Search for the cell housing the specified text and yield its [x, y] center coordinate. 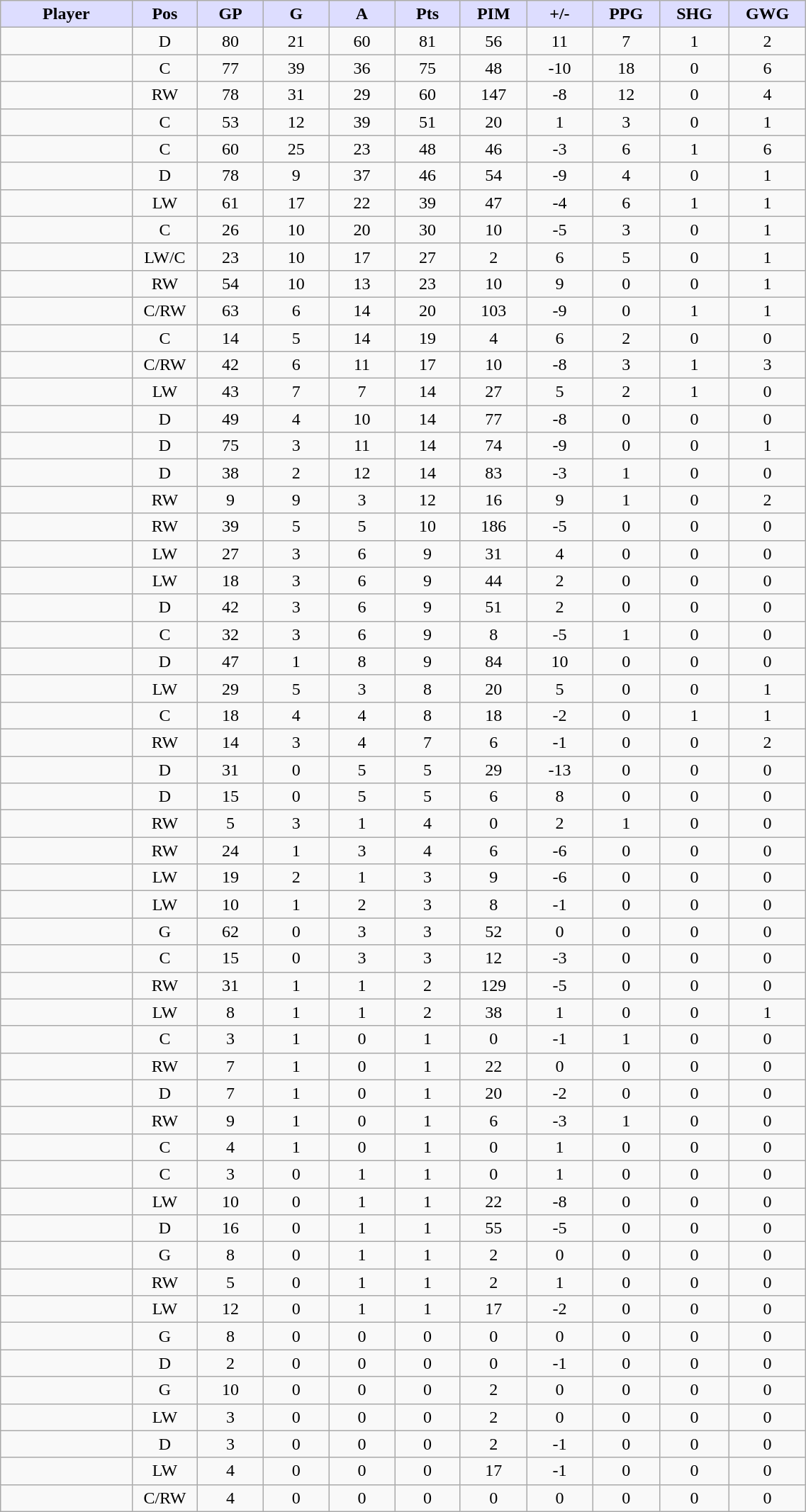
-10 [560, 68]
PPG [627, 14]
21 [296, 41]
53 [231, 122]
SHG [695, 14]
61 [231, 203]
-13 [560, 769]
24 [231, 851]
80 [231, 41]
25 [296, 149]
44 [493, 581]
GWG [767, 14]
83 [493, 473]
147 [493, 95]
49 [231, 419]
+/- [560, 14]
129 [493, 985]
13 [362, 284]
Pos [164, 14]
30 [428, 230]
GP [231, 14]
62 [231, 931]
36 [362, 68]
56 [493, 41]
A [362, 14]
LW/C [164, 257]
63 [231, 310]
Player [67, 14]
Pts [428, 14]
PIM [493, 14]
43 [231, 392]
186 [493, 527]
32 [231, 634]
37 [362, 176]
26 [231, 230]
55 [493, 1228]
-4 [560, 203]
74 [493, 446]
103 [493, 310]
81 [428, 41]
84 [493, 661]
52 [493, 931]
